Determine the (x, y) coordinate at the center of the cell enclosing the given text.  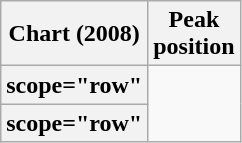
Peakposition (194, 34)
Chart (2008) (74, 34)
